Provide the [x, y] coordinate of the cell's center where the given text is located.  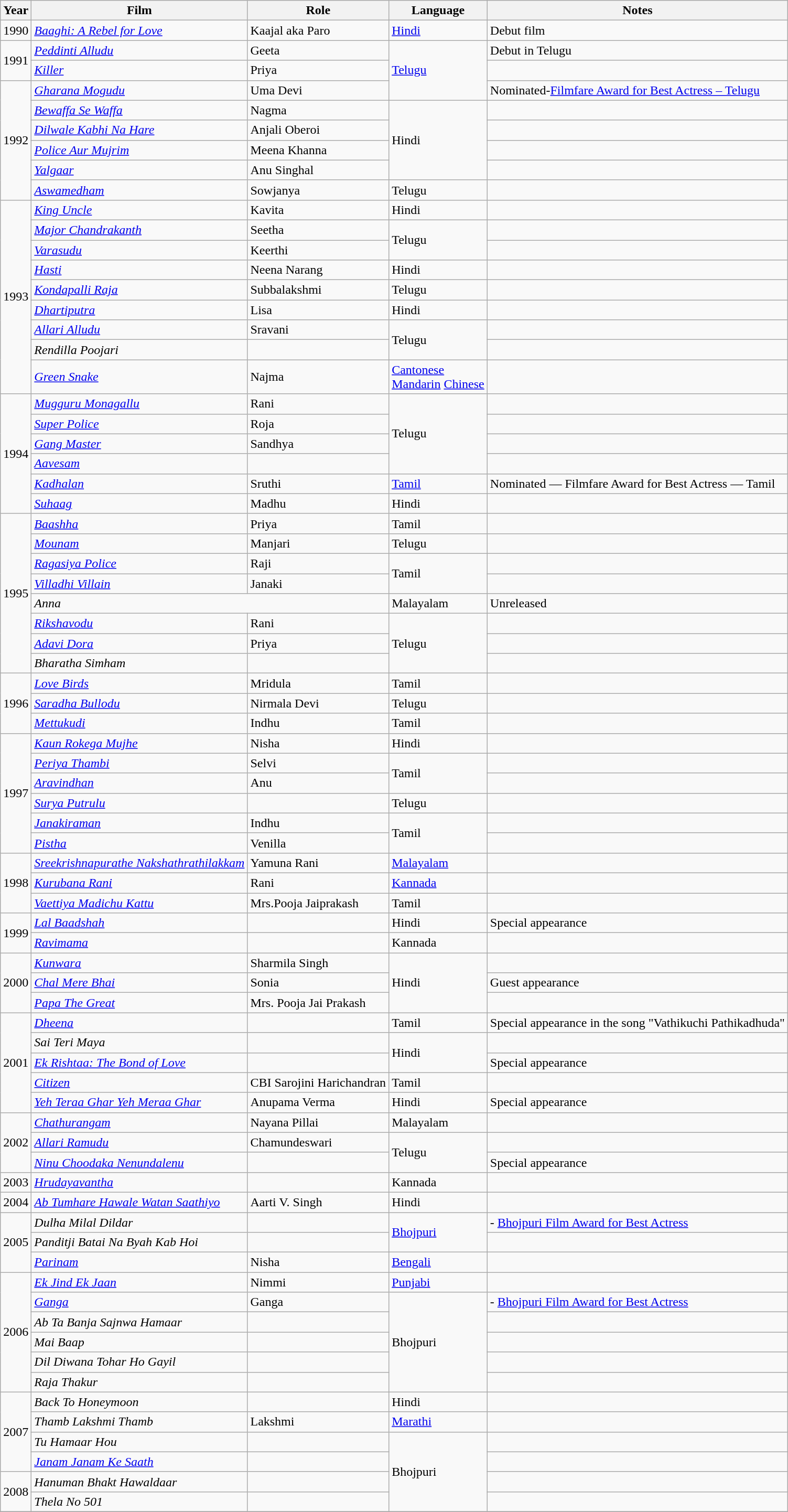
Hrudayavantha [139, 1182]
Geeta [318, 50]
Kurubana Rani [139, 883]
Gharana Mogudu [139, 90]
Unreleased [638, 604]
Kaun Rokega Mujhe [139, 743]
Manjari [318, 543]
Mrs.Pooja Jaiprakash [318, 903]
Mrs. Pooja Jai Prakash [318, 1003]
CBI Sarojini Harichandran [318, 1082]
Special appearance in the song "Vathikuchi Pathikadhuda" [638, 1023]
Allari Alludu [139, 330]
Lal Baadshah [139, 923]
Baaghi: A Rebel for Love [139, 30]
Killer [139, 70]
Parinam [139, 1262]
Bewaffa Se Waffa [139, 110]
Guest appearance [638, 983]
Nagma [318, 110]
Nirmala Devi [318, 703]
King Uncle [139, 210]
Keerthi [318, 250]
Dheena [139, 1023]
1998 [16, 883]
Lisa [318, 310]
Aarti V. Singh [318, 1202]
Ek Rishtaa: The Bond of Love [139, 1063]
Anu [318, 783]
Anu Singhal [318, 170]
Chathurangam [139, 1122]
Raja Thakur [139, 1382]
Mai Baap [139, 1342]
2007 [16, 1432]
Sowjanya [318, 190]
Bengali [438, 1262]
Ninu Choodaka Nenundalenu [139, 1162]
Surya Putrulu [139, 803]
Madhu [318, 503]
Sravani [318, 330]
Seetha [318, 230]
Sandhya [318, 444]
Sharmila Singh [318, 963]
Ab Tumhare Hawale Watan Saathiyo [139, 1202]
Ragasiya Police [139, 563]
1993 [16, 297]
Ab Ta Banja Sajnwa Hamaar [139, 1322]
Kaajal aka Paro [318, 30]
Aswamedham [139, 190]
Rendilla Poojari [139, 350]
Baashha [139, 523]
Police Aur Mujrim [139, 150]
Periya Thambi [139, 763]
2003 [16, 1182]
Nominated-Filmfare Award for Best Actress – Telugu [638, 90]
2004 [16, 1202]
Venilla [318, 843]
Suhaag [139, 503]
Rikshavodu [139, 624]
Subbalakshmi [318, 290]
Kunwara [139, 963]
Vaettiya Madichu Kattu [139, 903]
1995 [16, 593]
1992 [16, 140]
Dulha Milal Dildar [139, 1223]
Ek Jind Ek Jaan [139, 1282]
Nimmi [318, 1282]
Debut in Telugu [638, 50]
Peddinti Alludu [139, 50]
Language [438, 10]
Role [318, 10]
Dilwale Kabhi Na Hare [139, 130]
Love Birds [139, 683]
Hanuman Bhakt Hawaldaar [139, 1482]
Kavita [318, 210]
Janaki [318, 584]
Uma Devi [318, 90]
Major Chandrakanth [139, 230]
Raji [318, 563]
Papa The Great [139, 1003]
1991 [16, 60]
Dhartiputra [139, 310]
2001 [16, 1063]
Punjabi [438, 1282]
Sreekrishnapurathe Nakshathrathilakkam [139, 863]
Green Snake [139, 377]
Villadhi Villain [139, 584]
Year [16, 10]
Janakiraman [139, 823]
2002 [16, 1142]
Mounam [139, 543]
Mridula [318, 683]
Super Police [139, 424]
Thamb Lakshmi Thamb [139, 1422]
Aravindhan [139, 783]
Anna [210, 604]
Yeh Teraa Ghar Yeh Meraa Ghar [139, 1102]
Janam Janam Ke Saath [139, 1462]
Allari Ramudu [139, 1142]
Roja [318, 424]
1996 [16, 703]
1994 [16, 454]
Yamuna Rani [318, 863]
Mettukudi [139, 723]
2006 [16, 1332]
Sonia [318, 983]
Lakshmi [318, 1422]
Ravimama [139, 943]
Sruthi [318, 484]
Film [139, 10]
Varasudu [139, 250]
2005 [16, 1242]
1999 [16, 933]
2000 [16, 983]
Saradha Bullodu [139, 703]
Meena Khanna [318, 150]
Mugguru Monagallu [139, 404]
Gang Master [139, 444]
Adavi Dora [139, 644]
Thela No 501 [139, 1502]
Neena Narang [318, 270]
CantoneseMandarin Chinese [438, 377]
Anupama Verma [318, 1102]
Tu Hamaar Hou [139, 1442]
Dil Diwana Tohar Ho Gayil [139, 1362]
Kadhalan [139, 484]
Aavesam [139, 464]
Nominated — Filmfare Award for Best Actress — Tamil [638, 484]
Selvi [318, 763]
Najma [318, 377]
Yalgaar [139, 170]
Chal Mere Bhai [139, 983]
Bharatha Simham [139, 663]
Marathi [438, 1422]
2008 [16, 1492]
Hasti [139, 270]
Notes [638, 10]
Back To Honeymoon [139, 1402]
Pistha [139, 843]
1990 [16, 30]
Debut film [638, 30]
Chamundeswari [318, 1142]
1997 [16, 793]
Panditji Batai Na Byah Kab Hoi [139, 1242]
Sai Teri Maya [139, 1043]
Anjali Oberoi [318, 130]
Nayana Pillai [318, 1122]
Citizen [139, 1082]
Kondapalli Raja [139, 290]
